Detect which cell encompasses the target text, then output its (X, Y) center coordinate. 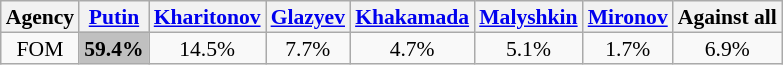
1.7% (628, 48)
7.7% (308, 48)
Agency (40, 16)
Against all (728, 16)
4.7% (412, 48)
Malyshkin (528, 16)
Glazyev (308, 16)
Kharitonov (208, 16)
5.1% (528, 48)
FOM (40, 48)
Mironov (628, 16)
59.4% (114, 48)
Khakamada (412, 16)
14.5% (208, 48)
6.9% (728, 48)
Putin (114, 16)
